From the cell containing the given text, extract its center point as [X, Y] coordinate. 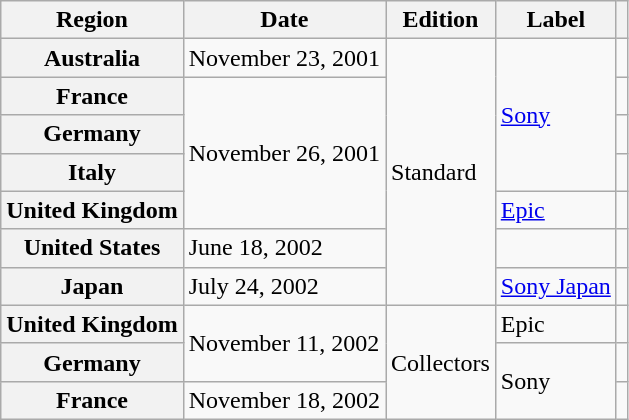
United States [92, 248]
Australia [92, 58]
Label [556, 20]
June 18, 2002 [284, 248]
Edition [441, 20]
November 23, 2001 [284, 58]
November 26, 2001 [284, 153]
Italy [92, 172]
Region [92, 20]
Japan [92, 286]
November 18, 2002 [284, 400]
Date [284, 20]
November 11, 2002 [284, 343]
Collectors [441, 362]
Sony Japan [556, 286]
Standard [441, 172]
July 24, 2002 [284, 286]
